Provide the (X, Y) coordinate of the cell's center where the given text is located.  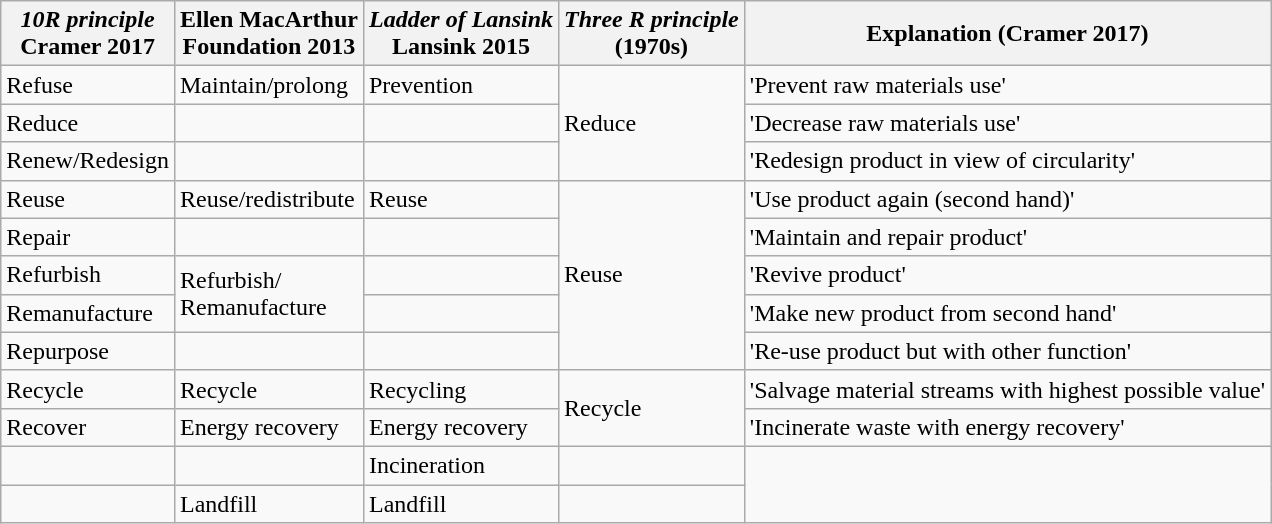
Repair (88, 237)
Renew/Redesign (88, 161)
10R principleCramer 2017 (88, 34)
Maintain/prolong (268, 85)
Repurpose (88, 351)
Ladder of LansinkLansink 2015 (460, 34)
Ellen MacArthurFoundation 2013 (268, 34)
'Revive product' (1007, 275)
Refuse (88, 85)
Incineration (460, 465)
'Redesign product in view of circularity' (1007, 161)
Explanation (Cramer 2017) (1007, 34)
'Prevent raw materials use' (1007, 85)
Remanufacture (88, 313)
Recover (88, 427)
Refurbish (88, 275)
'Decrease raw materials use' (1007, 123)
'Use product again (second hand)' (1007, 199)
Recycling (460, 389)
'Incinerate waste with energy recovery' (1007, 427)
'Make new product from second hand' (1007, 313)
Prevention (460, 85)
Refurbish/Remanufacture (268, 294)
Three R principle(1970s) (652, 34)
Reuse/redistribute (268, 199)
'Maintain and repair product' (1007, 237)
'Salvage material streams with highest possible value' (1007, 389)
'Re-use product but with other function' (1007, 351)
